For the text-containing cell, return its midpoint in (X, Y) coordinate format. 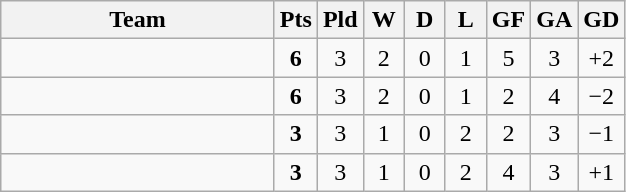
Pld (340, 20)
−2 (602, 96)
GA (554, 20)
−1 (602, 134)
+2 (602, 58)
W (384, 20)
+1 (602, 172)
Team (138, 20)
GF (508, 20)
5 (508, 58)
GD (602, 20)
L (466, 20)
D (424, 20)
Pts (296, 20)
